Pinpoint the cell where the given text exists, returning its [x, y] midpoint coordinate. 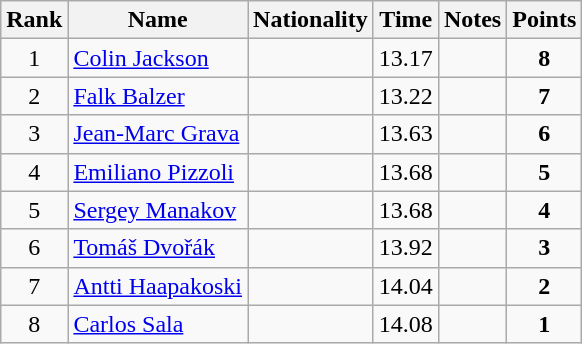
Points [544, 20]
Time [406, 20]
13.92 [406, 248]
Falk Balzer [158, 96]
Nationality [311, 20]
Rank [34, 20]
Colin Jackson [158, 58]
Tomáš Dvořák [158, 248]
13.63 [406, 134]
13.17 [406, 58]
Notes [472, 20]
Carlos Sala [158, 324]
Jean-Marc Grava [158, 134]
13.22 [406, 96]
Antti Haapakoski [158, 286]
Sergey Manakov [158, 210]
14.04 [406, 286]
14.08 [406, 324]
Name [158, 20]
Emiliano Pizzoli [158, 172]
